Scan for the cell matching the given text and deliver its (x, y) coordinate at center. 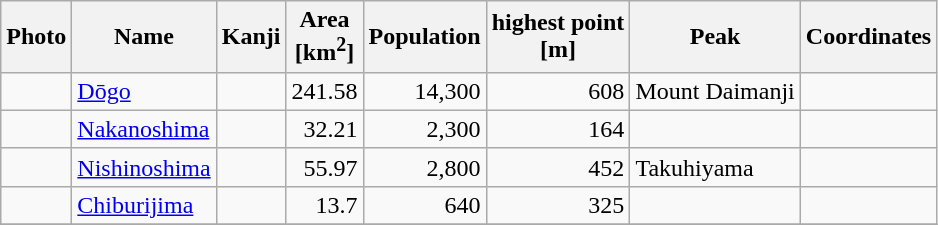
13.7 (324, 205)
32.21 (324, 129)
452 (558, 167)
640 (424, 205)
Mount Daimanji (715, 91)
Name (144, 37)
Nishinoshima (144, 167)
608 (558, 91)
Area[km2] (324, 37)
325 (558, 205)
Takuhiyama (715, 167)
55.97 (324, 167)
Coordinates (868, 37)
2,800 (424, 167)
Kanji (251, 37)
Dōgo (144, 91)
Peak (715, 37)
14,300 (424, 91)
241.58 (324, 91)
Chiburijima (144, 205)
Photo (36, 37)
highest point[m] (558, 37)
2,300 (424, 129)
164 (558, 129)
Nakanoshima (144, 129)
Population (424, 37)
